Detect which cell encompasses the target text, then output its (x, y) center coordinate. 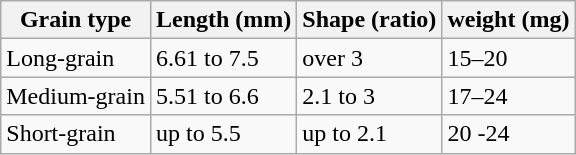
5.51 to 6.6 (223, 96)
Medium-grain (76, 96)
over 3 (370, 58)
6.61 to 7.5 (223, 58)
17–24 (508, 96)
Length (mm) (223, 20)
Grain type (76, 20)
up to 2.1 (370, 134)
up to 5.5 (223, 134)
Long-grain (76, 58)
15–20 (508, 58)
2.1 to 3 (370, 96)
Shape (ratio) (370, 20)
Short-grain (76, 134)
weight (mg) (508, 20)
20 -24 (508, 134)
